Return [X, Y] of the center of cell containing provided text 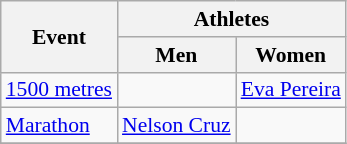
Men [176, 55]
Nelson Cruz [176, 126]
Eva Pereira [291, 90]
Event [59, 36]
1500 metres [59, 90]
Athletes [232, 19]
Marathon [59, 126]
Women [291, 55]
